Extract the (X, Y) coordinate from the center of the cell holding the provided text.  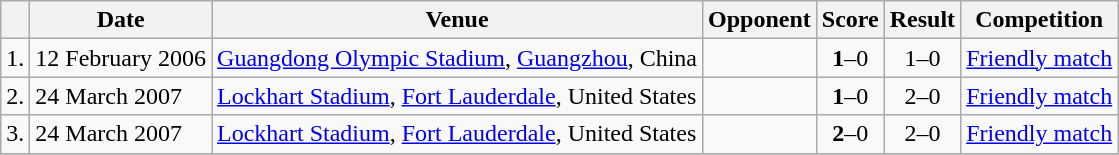
Competition (1040, 20)
Score (850, 20)
12 February 2006 (121, 58)
Guangdong Olympic Stadium, Guangzhou, China (458, 58)
2. (16, 96)
Opponent (760, 20)
Result (922, 20)
3. (16, 134)
Venue (458, 20)
Date (121, 20)
1. (16, 58)
